Determine the (x, y) coordinate at the center of the cell enclosing the given text.  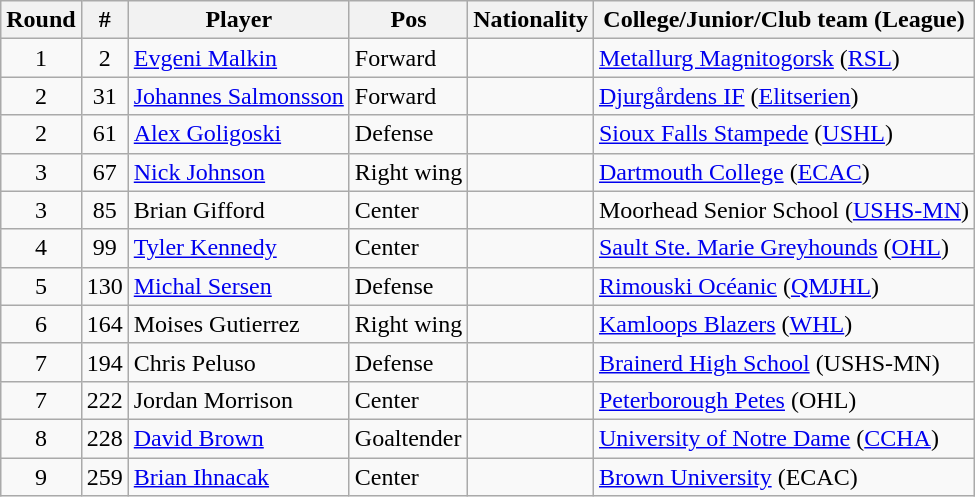
5 (41, 286)
Brian Gifford (238, 210)
University of Notre Dame (CCHA) (784, 438)
Nationality (531, 20)
Brown University (ECAC) (784, 477)
Tyler Kennedy (238, 248)
61 (104, 134)
31 (104, 96)
Metallurg Magnitogorsk (RSL) (784, 58)
# (104, 20)
Sioux Falls Stampede (USHL) (784, 134)
Pos (408, 20)
99 (104, 248)
259 (104, 477)
130 (104, 286)
228 (104, 438)
164 (104, 324)
4 (41, 248)
College/Junior/Club team (League) (784, 20)
Dartmouth College (ECAC) (784, 172)
Rimouski Océanic (QMJHL) (784, 286)
Kamloops Blazers (WHL) (784, 324)
1 (41, 58)
194 (104, 362)
Peterborough Petes (OHL) (784, 400)
Alex Goligoski (238, 134)
Evgeni Malkin (238, 58)
Nick Johnson (238, 172)
Michal Sersen (238, 286)
Brainerd High School (USHS-MN) (784, 362)
David Brown (238, 438)
Djurgårdens IF (Elitserien) (784, 96)
Round (41, 20)
Johannes Salmonsson (238, 96)
Moises Gutierrez (238, 324)
Moorhead Senior School (USHS-MN) (784, 210)
9 (41, 477)
222 (104, 400)
Goaltender (408, 438)
Player (238, 20)
85 (104, 210)
Sault Ste. Marie Greyhounds (OHL) (784, 248)
8 (41, 438)
67 (104, 172)
Chris Peluso (238, 362)
6 (41, 324)
Jordan Morrison (238, 400)
Brian Ihnacak (238, 477)
